Output the (X, Y) coordinate of the center of the cell containing the given text.  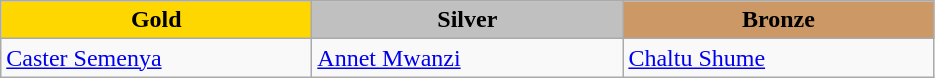
Chaltu Shume (778, 58)
Silver (468, 20)
Gold (156, 20)
Bronze (778, 20)
Caster Semenya (156, 58)
Annet Mwanzi (468, 58)
